Scan for the cell matching the given text and deliver its (x, y) coordinate at center. 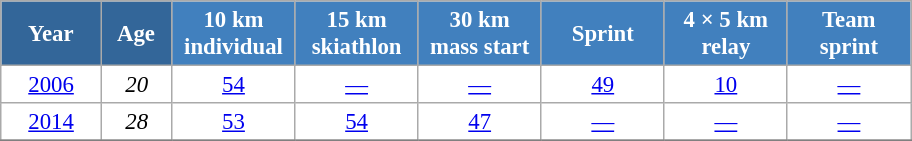
15 km skiathlon (356, 34)
28 (136, 122)
47 (480, 122)
Age (136, 34)
30 km mass start (480, 34)
2014 (52, 122)
49 (602, 85)
Team sprint (848, 34)
10 km individual (234, 34)
4 × 5 km relay (726, 34)
10 (726, 85)
53 (234, 122)
Sprint (602, 34)
Year (52, 34)
2006 (52, 85)
20 (136, 85)
